Find where the given text appears and provide that cell's center as (x, y) coordinate. 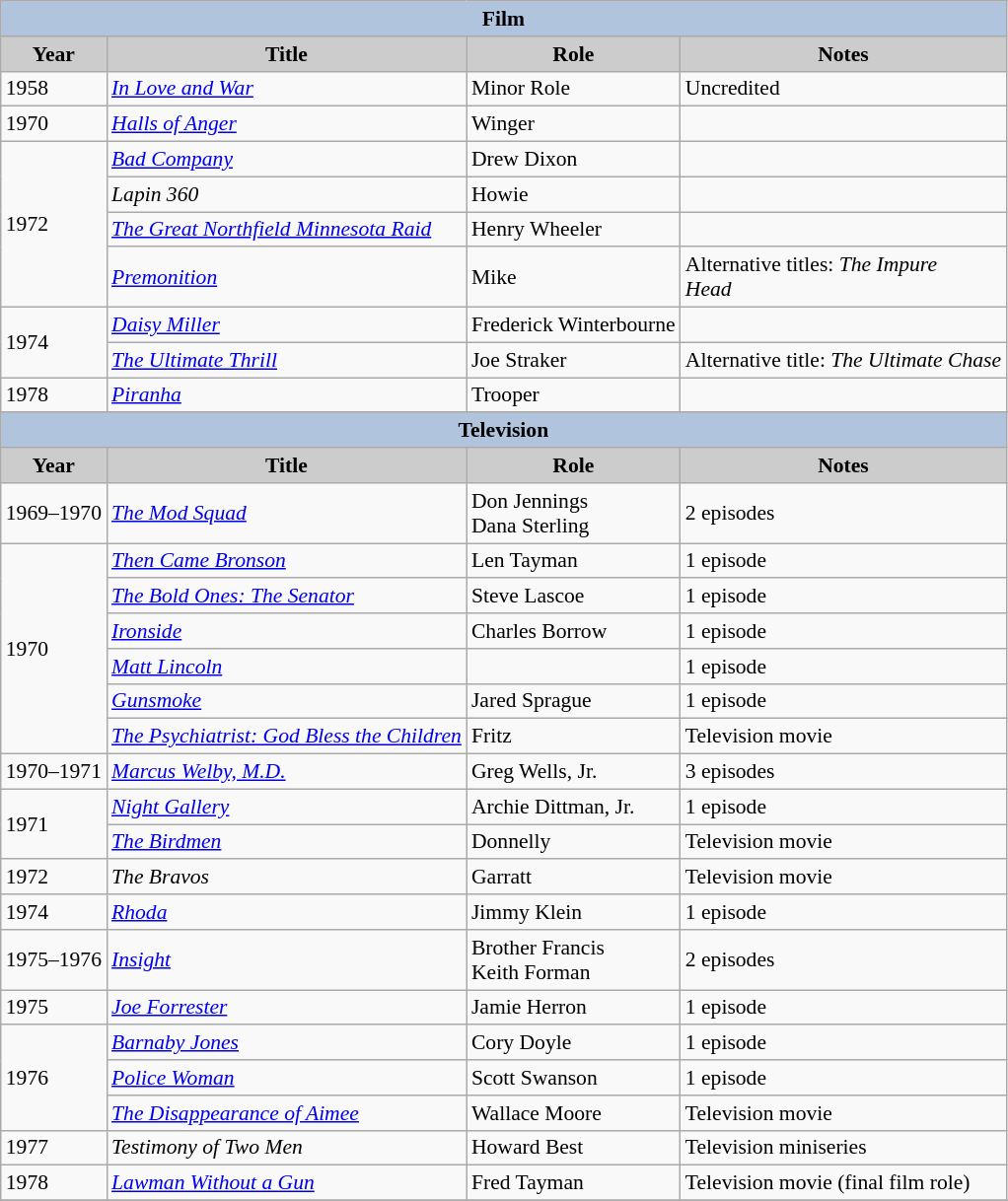
Premonition (286, 278)
Joe Forrester (286, 1008)
The Disappearance of Aimee (286, 1113)
Film (503, 19)
Alternative title: The Ultimate Chase (843, 360)
The Great Northfield Minnesota Raid (286, 230)
Jared Sprague (574, 701)
Daisy Miller (286, 325)
Fritz (574, 737)
The Ultimate Thrill (286, 360)
The Birdmen (286, 842)
Lawman Without a Gun (286, 1183)
Alternative titles: The ImpureHead (843, 278)
Jamie Herron (574, 1008)
1969–1970 (53, 513)
Garratt (574, 878)
Greg Wells, Jr. (574, 772)
Night Gallery (286, 807)
Police Woman (286, 1078)
Ironside (286, 631)
1975–1976 (53, 960)
Archie Dittman, Jr. (574, 807)
1975 (53, 1008)
Piranha (286, 395)
Uncredited (843, 89)
Steve Lascoe (574, 597)
1970–1971 (53, 772)
Gunsmoke (286, 701)
Mike (574, 278)
Minor Role (574, 89)
Testimony of Two Men (286, 1148)
Drew Dixon (574, 160)
Cory Doyle (574, 1043)
Howard Best (574, 1148)
1977 (53, 1148)
Bad Company (286, 160)
Then Came Bronson (286, 561)
1976 (53, 1079)
Trooper (574, 395)
The Mod Squad (286, 513)
Donnelly (574, 842)
The Psychiatrist: God Bless the Children (286, 737)
Len Tayman (574, 561)
3 episodes (843, 772)
Marcus Welby, M.D. (286, 772)
Wallace Moore (574, 1113)
Lapin 360 (286, 194)
Television (503, 431)
1971 (53, 824)
Television movie (final film role) (843, 1183)
1958 (53, 89)
Jimmy Klein (574, 912)
Howie (574, 194)
Rhoda (286, 912)
Henry Wheeler (574, 230)
Charles Borrow (574, 631)
Frederick Winterbourne (574, 325)
The Bravos (286, 878)
In Love and War (286, 89)
Winger (574, 124)
Fred Tayman (574, 1183)
Barnaby Jones (286, 1043)
The Bold Ones: The Senator (286, 597)
Halls of Anger (286, 124)
Scott Swanson (574, 1078)
Matt Lincoln (286, 667)
Insight (286, 960)
Don JenningsDana Sterling (574, 513)
Television miniseries (843, 1148)
Joe Straker (574, 360)
Brother FrancisKeith Forman (574, 960)
